Return the (X, Y) coordinate for the center point of the cell that contains the specified text.  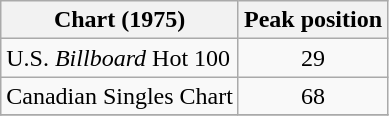
68 (312, 96)
U.S. Billboard Hot 100 (120, 58)
Canadian Singles Chart (120, 96)
Peak position (312, 20)
29 (312, 58)
Chart (1975) (120, 20)
